Return (x, y) of the center of cell containing provided text 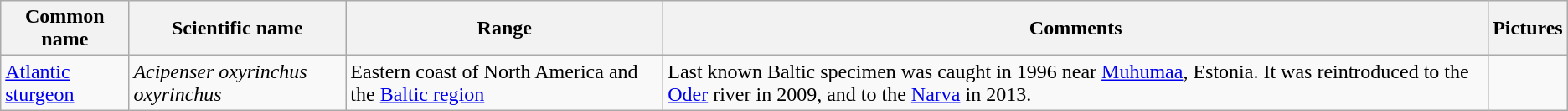
Comments (1075, 29)
Pictures (1528, 29)
Eastern coast of North America and the Baltic region (504, 82)
Last known Baltic specimen was caught in 1996 near Muhumaa, Estonia. It was reintroduced to the Oder river in 2009, and to the Narva in 2013. (1075, 82)
Common name (65, 29)
Acipenser oxyrinchus oxyrinchus (238, 82)
Atlantic sturgeon (65, 82)
Scientific name (238, 29)
Range (504, 29)
